Capture the cell that displays the provided text and extract its (X, Y) central coordinate. 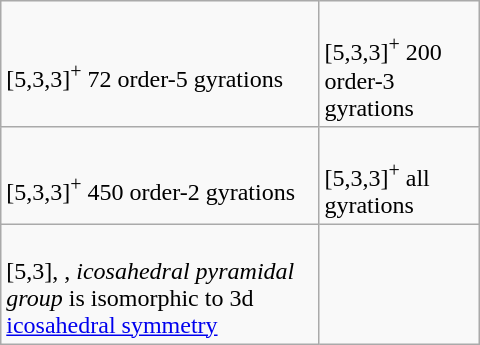
[5,3,3]+ 72 order-5 gyrations (160, 64)
[5,3], , icosahedral pyramidal group is isomorphic to 3d icosahedral symmetry (160, 284)
[5,3,3]+ 450 order-2 gyrations (160, 176)
[5,3,3]+ all gyrations (399, 176)
[5,3,3]+ 200 order-3 gyrations (399, 64)
